Extract the (x, y) coordinate from the center of the cell holding the provided text.  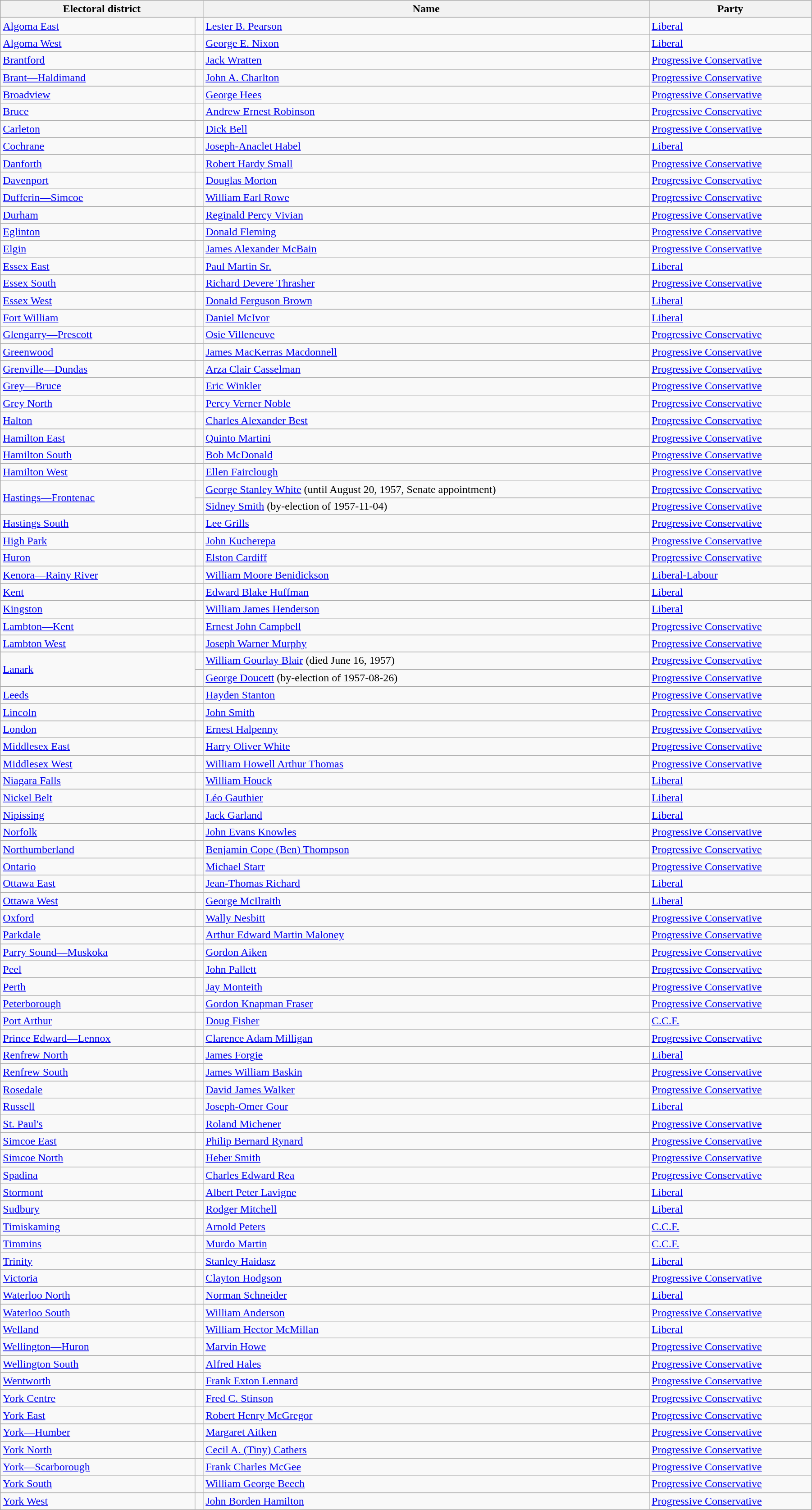
Spadina (98, 1175)
Rodger Mitchell (426, 1209)
Elston Cardiff (426, 558)
John Kucherepa (426, 541)
Renfrew South (98, 1072)
Hamilton West (98, 472)
Davenport (98, 180)
Edward Blake Huffman (426, 592)
Benjamin Cope (Ben) Thompson (426, 849)
William James Henderson (426, 609)
Fort William (98, 318)
Eric Winkler (426, 386)
Port Arthur (98, 1021)
Charles Alexander Best (426, 420)
Grey North (98, 403)
James Alexander McBain (426, 249)
St. Paul's (98, 1124)
Ernest John Campbell (426, 626)
Sidney Smith (by-election of 1957-11-04) (426, 506)
Sudbury (98, 1209)
Daniel McIvor (426, 318)
Fred C. Stinson (426, 1398)
Party (730, 9)
Philip Bernard Rynard (426, 1141)
Bob McDonald (426, 455)
Parry Sound—Muskoka (98, 952)
Essex East (98, 266)
Trinity (98, 1261)
Waterloo North (98, 1295)
Wellington South (98, 1364)
Joseph-Anaclet Habel (426, 146)
High Park (98, 541)
Andrew Ernest Robinson (426, 112)
Perth (98, 986)
Rosedale (98, 1090)
Albert Peter Lavigne (426, 1192)
Timmins (98, 1244)
William Houck (426, 781)
Greenwood (98, 352)
Carleton (98, 129)
Jack Garland (426, 815)
Paul Martin Sr. (426, 266)
James MacKerras Macdonnell (426, 352)
Simcoe North (98, 1158)
Algoma East (98, 26)
Grey—Bruce (98, 386)
John Smith (426, 712)
Roland Michener (426, 1124)
Peel (98, 969)
Name (426, 9)
Lanark (98, 669)
Kingston (98, 609)
Frank Charles McGee (426, 1467)
Kenora—Rainy River (98, 575)
Niagara Falls (98, 781)
James Forgie (426, 1055)
William Howell Arthur Thomas (426, 764)
Renfrew North (98, 1055)
Reginald Percy Vivian (426, 215)
Danforth (98, 163)
Norfolk (98, 832)
Russell (98, 1107)
Clayton Hodgson (426, 1278)
George Doucett (by-election of 1957-08-26) (426, 678)
York Centre (98, 1398)
Jean-Thomas Richard (426, 884)
Doug Fisher (426, 1021)
Northumberland (98, 849)
Margaret Aitken (426, 1432)
David James Walker (426, 1090)
John Pallett (426, 969)
Oxford (98, 918)
Timiskaming (98, 1227)
Leeds (98, 695)
Victoria (98, 1278)
Hamilton South (98, 455)
Parkdale (98, 935)
Lambton West (98, 643)
Grenville—Dundas (98, 369)
Léo Gauthier (426, 798)
Harry Oliver White (426, 746)
William Hector McMillan (426, 1330)
Liberal-Labour (730, 575)
Glengarry—Prescott (98, 335)
York—Humber (98, 1432)
Charles Edward Rea (426, 1175)
Douglas Morton (426, 180)
Lee Grills (426, 524)
William Earl Rowe (426, 197)
Halton (98, 420)
Donald Fleming (426, 232)
Percy Verner Noble (426, 403)
Gordon Knapman Fraser (426, 1004)
Ottawa East (98, 884)
Gordon Aiken (426, 952)
Hastings—Frontenac (98, 497)
Wally Nesbitt (426, 918)
John A. Charlton (426, 78)
Lincoln (98, 712)
William Moore Benidickson (426, 575)
Electoral district (102, 9)
Robert Hardy Small (426, 163)
Algoma West (98, 43)
Michael Starr (426, 867)
Stormont (98, 1192)
Peterborough (98, 1004)
York—Scarborough (98, 1467)
Nipissing (98, 815)
Essex South (98, 283)
Lester B. Pearson (426, 26)
York North (98, 1450)
Joseph-Omer Gour (426, 1107)
York South (98, 1484)
Waterloo South (98, 1313)
Norman Schneider (426, 1295)
Wellington—Huron (98, 1347)
Hastings South (98, 524)
Ontario (98, 867)
Durham (98, 215)
Joseph Warner Murphy (426, 643)
York East (98, 1415)
Essex West (98, 301)
George McIlraith (426, 901)
William George Beech (426, 1484)
York West (98, 1501)
John Evans Knowles (426, 832)
Middlesex East (98, 746)
Osie Villeneuve (426, 335)
Ernest Halpenny (426, 729)
Hayden Stanton (426, 695)
Heber Smith (426, 1158)
Wentworth (98, 1381)
Arnold Peters (426, 1227)
Arza Clair Casselman (426, 369)
Broadview (98, 95)
George Stanley White (until August 20, 1957, Senate appointment) (426, 489)
Stanley Haidasz (426, 1261)
Kent (98, 592)
Lambton—Kent (98, 626)
Cecil A. (Tiny) Cathers (426, 1450)
London (98, 729)
Murdo Martin (426, 1244)
William Anderson (426, 1313)
Ellen Fairclough (426, 472)
Ottawa West (98, 901)
Marvin Howe (426, 1347)
Dufferin—Simcoe (98, 197)
Arthur Edward Martin Maloney (426, 935)
Elgin (98, 249)
Alfred Hales (426, 1364)
Brantford (98, 60)
Middlesex West (98, 764)
Eglinton (98, 232)
Huron (98, 558)
Jay Monteith (426, 986)
Jack Wratten (426, 60)
Donald Ferguson Brown (426, 301)
Welland (98, 1330)
John Borden Hamilton (426, 1501)
Brant—Haldimand (98, 78)
Nickel Belt (98, 798)
Robert Henry McGregor (426, 1415)
Hamilton East (98, 438)
George Hees (426, 95)
Clarence Adam Milligan (426, 1038)
Frank Exton Lennard (426, 1381)
Prince Edward—Lennox (98, 1038)
William Gourlay Blair (died June 16, 1957) (426, 661)
Quinto Martini (426, 438)
Bruce (98, 112)
Simcoe East (98, 1141)
George E. Nixon (426, 43)
Richard Devere Thrasher (426, 283)
Dick Bell (426, 129)
James William Baskin (426, 1072)
Cochrane (98, 146)
